Provide the (X, Y) coordinate of the cell's center where the given text is located.  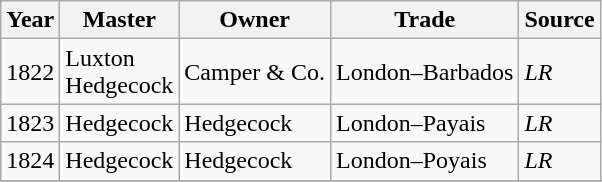
1824 (30, 161)
Master (120, 20)
Year (30, 20)
LuxtonHedgecock (120, 72)
Camper & Co. (255, 72)
Source (560, 20)
Trade (425, 20)
London–Poyais (425, 161)
Owner (255, 20)
London–Barbados (425, 72)
1822 (30, 72)
1823 (30, 123)
London–Payais (425, 123)
